Return the [X, Y] coordinate for the center point of the cell that contains the specified text.  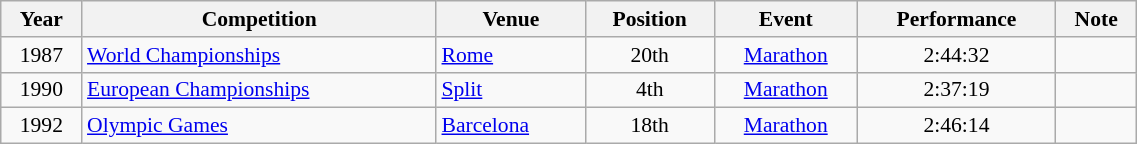
20th [650, 55]
Performance [956, 19]
2:37:19 [956, 90]
Event [786, 19]
Barcelona [510, 126]
Competition [259, 19]
1987 [42, 55]
European Championships [259, 90]
Rome [510, 55]
1990 [42, 90]
Position [650, 19]
2:44:32 [956, 55]
18th [650, 126]
Year [42, 19]
1992 [42, 126]
Note [1096, 19]
Olympic Games [259, 126]
World Championships [259, 55]
4th [650, 90]
Venue [510, 19]
2:46:14 [956, 126]
Split [510, 90]
